Output the [x, y] coordinate of the center of the cell containing the given text.  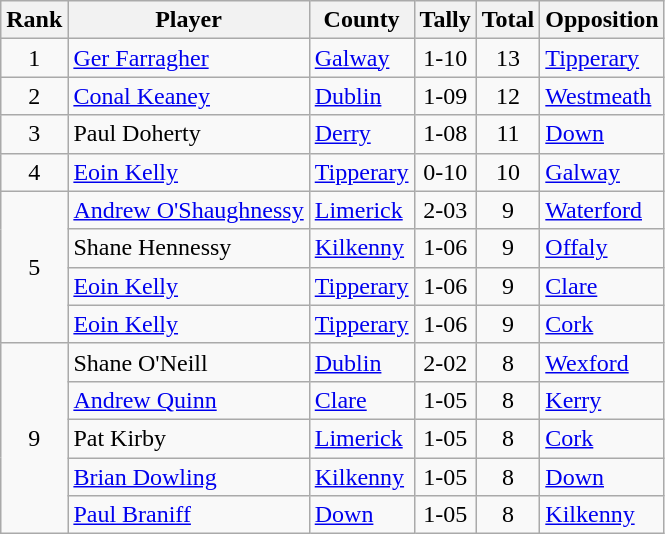
Conal Keaney [188, 96]
Shane O'Neill [188, 362]
2-03 [445, 210]
2 [34, 96]
Rank [34, 20]
Andrew O'Shaughnessy [188, 210]
Tally [445, 20]
13 [508, 58]
Wexford [602, 362]
0-10 [445, 172]
Kerry [602, 400]
Derry [362, 134]
Waterford [602, 210]
Offaly [602, 248]
Andrew Quinn [188, 400]
County [362, 20]
10 [508, 172]
4 [34, 172]
Paul Braniff [188, 515]
Brian Dowling [188, 477]
Total [508, 20]
Paul Doherty [188, 134]
2-02 [445, 362]
1-08 [445, 134]
Opposition [602, 20]
5 [34, 267]
Shane Hennessy [188, 248]
Player [188, 20]
Ger Farragher [188, 58]
1-10 [445, 58]
1 [34, 58]
Westmeath [602, 96]
11 [508, 134]
Pat Kirby [188, 438]
12 [508, 96]
3 [34, 134]
1-09 [445, 96]
